Extract the [X, Y] coordinate from the center of the cell holding the provided text.  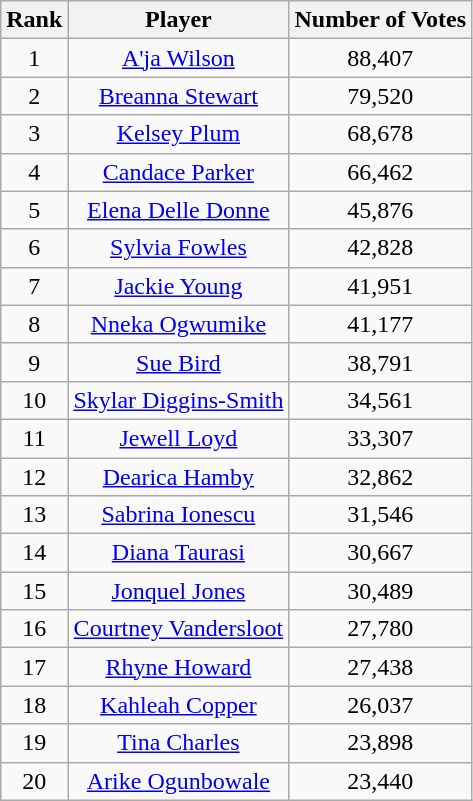
2 [34, 96]
26,037 [380, 705]
Courtney Vandersloot [178, 629]
Candace Parker [178, 172]
10 [34, 400]
Number of Votes [380, 20]
Jackie Young [178, 286]
Rhyne Howard [178, 667]
Elena Delle Donne [178, 210]
32,862 [380, 477]
Nneka Ogwumike [178, 324]
Jewell Loyd [178, 438]
4 [34, 172]
Sue Bird [178, 362]
5 [34, 210]
17 [34, 667]
Dearica Hamby [178, 477]
11 [34, 438]
14 [34, 553]
88,407 [380, 58]
Rank [34, 20]
18 [34, 705]
Kahleah Copper [178, 705]
8 [34, 324]
66,462 [380, 172]
9 [34, 362]
Sylvia Fowles [178, 248]
6 [34, 248]
30,489 [380, 591]
Tina Charles [178, 743]
16 [34, 629]
30,667 [380, 553]
15 [34, 591]
27,438 [380, 667]
3 [34, 134]
23,440 [380, 781]
12 [34, 477]
Breanna Stewart [178, 96]
42,828 [380, 248]
13 [34, 515]
38,791 [380, 362]
7 [34, 286]
41,951 [380, 286]
34,561 [380, 400]
19 [34, 743]
41,177 [380, 324]
20 [34, 781]
Kelsey Plum [178, 134]
33,307 [380, 438]
Arike Ogunbowale [178, 781]
1 [34, 58]
A'ja Wilson [178, 58]
Diana Taurasi [178, 553]
31,546 [380, 515]
Sabrina Ionescu [178, 515]
45,876 [380, 210]
23,898 [380, 743]
Player [178, 20]
68,678 [380, 134]
Jonquel Jones [178, 591]
79,520 [380, 96]
27,780 [380, 629]
Skylar Diggins-Smith [178, 400]
